Detect which cell encompasses the target text, then output its (X, Y) center coordinate. 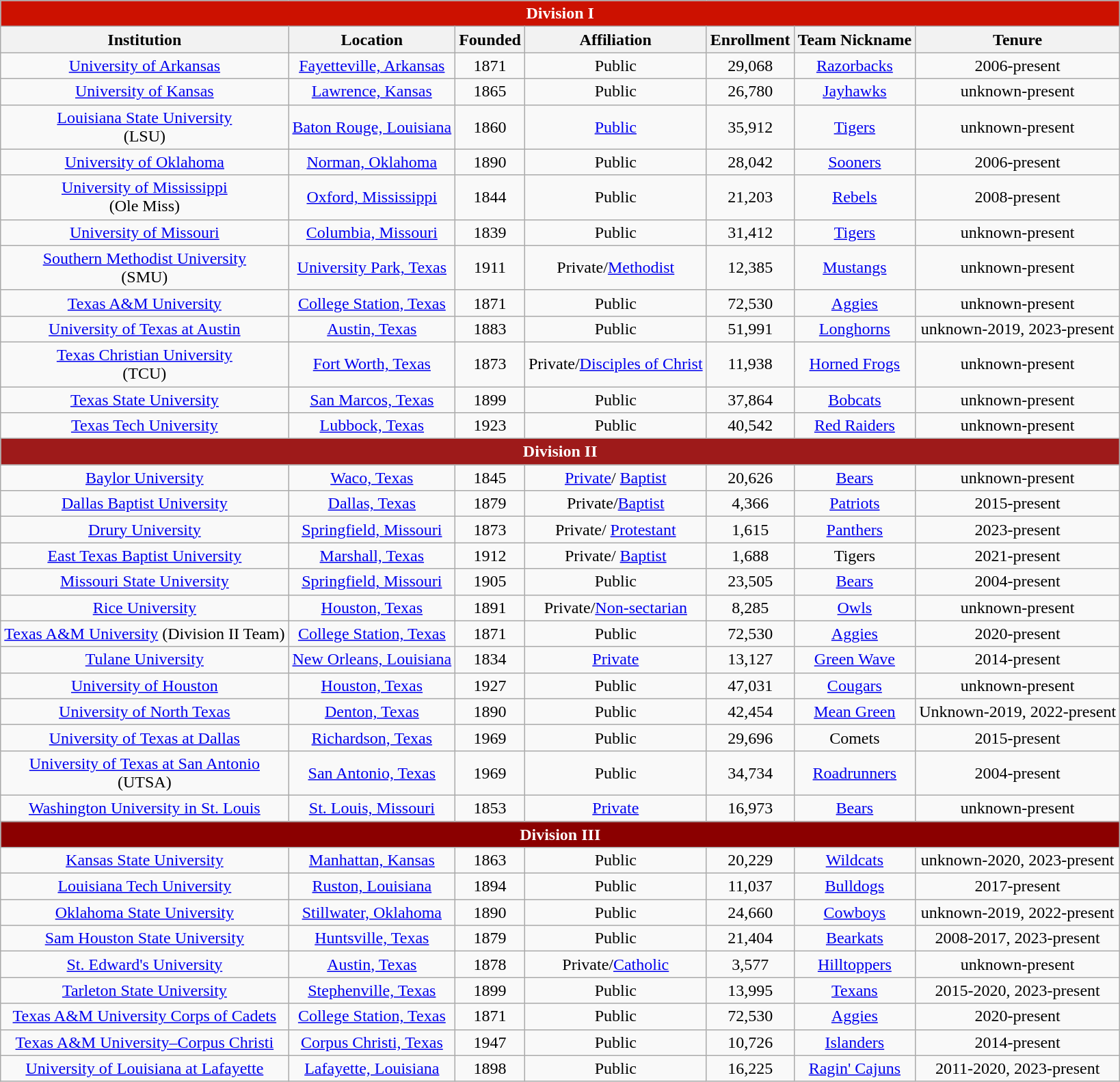
Manhattan, Kansas (372, 861)
Bearkats (855, 938)
Green Wave (855, 660)
1894 (490, 887)
Stillwater, Oklahoma (372, 912)
Kansas State University (145, 861)
31,412 (750, 232)
40,542 (750, 426)
San Marcos, Texas (372, 400)
1883 (490, 329)
Texas Tech University (145, 426)
Red Raiders (855, 426)
Missouri State University (145, 582)
29,696 (750, 738)
Affiliation (615, 40)
2023-present (1017, 530)
Team Nickname (855, 40)
42,454 (750, 712)
Dallas, Texas (372, 504)
Fayetteville, Arkansas (372, 66)
Razorbacks (855, 66)
University of Kansas (145, 92)
New Orleans, Louisiana (372, 660)
1839 (490, 232)
47,031 (750, 686)
Marshall, Texas (372, 556)
Rebels (855, 197)
1911 (490, 268)
Division II (561, 452)
St. Louis, Missouri (372, 808)
1863 (490, 861)
Bulldogs (855, 887)
Waco, Texas (372, 478)
16,225 (750, 1068)
51,991 (750, 329)
East Texas Baptist University (145, 556)
Bobcats (855, 400)
37,864 (750, 400)
Corpus Christi, Texas (372, 1042)
University of Louisiana at Lafayette (145, 1068)
16,973 (750, 808)
Tulane University (145, 660)
Jayhawks (855, 92)
University of Texas at Dallas (145, 738)
University of North Texas (145, 712)
Horned Frogs (855, 364)
University of Texas at Austin (145, 329)
Mean Green (855, 712)
Washington University in St. Louis (145, 808)
11,037 (750, 887)
Patriots (855, 504)
Texas State University (145, 400)
Stephenville, Texas (372, 990)
Drury University (145, 530)
Ruston, Louisiana (372, 887)
Private/Catholic (615, 964)
Columbia, Missouri (372, 232)
Cougars (855, 686)
Private/Baptist (615, 504)
1,615 (750, 530)
13,127 (750, 660)
3,577 (750, 964)
Private/Methodist (615, 268)
Baylor University (145, 478)
24,660 (750, 912)
University of Mississippi(Ole Miss) (145, 197)
Founded (490, 40)
8,285 (750, 608)
Panthers (855, 530)
1844 (490, 197)
Location (372, 40)
2021-present (1017, 556)
University of Oklahoma (145, 162)
Roadrunners (855, 772)
Mustangs (855, 268)
1912 (490, 556)
Southern Methodist University(SMU) (145, 268)
Cowboys (855, 912)
2011-2020, 2023-present (1017, 1068)
21,404 (750, 938)
10,726 (750, 1042)
Lubbock, Texas (372, 426)
13,995 (750, 990)
20,229 (750, 861)
28,042 (750, 162)
26,780 (750, 92)
29,068 (750, 66)
Hilltoppers (855, 964)
35,912 (750, 127)
Dallas Baptist University (145, 504)
Private/Disciples of Christ (615, 364)
23,505 (750, 582)
Texas A&M University (145, 303)
Division III (561, 835)
Richardson, Texas (372, 738)
Sooners (855, 162)
Texas A&M University–Corpus Christi (145, 1042)
Tenure (1017, 40)
1898 (490, 1068)
Lawrence, Kansas (372, 92)
1878 (490, 964)
unknown-2020, 2023-present (1017, 861)
1927 (490, 686)
University of Texas at San Antonio(UTSA) (145, 772)
Louisiana State University(LSU) (145, 127)
Tarleton State University (145, 990)
unknown-2019, 2022-present (1017, 912)
1891 (490, 608)
4,366 (750, 504)
University of Missouri (145, 232)
University Park, Texas (372, 268)
Enrollment (750, 40)
Louisiana Tech University (145, 887)
Division I (561, 14)
Huntsville, Texas (372, 938)
Oklahoma State University (145, 912)
Institution (145, 40)
University of Houston (145, 686)
Private/ Protestant (615, 530)
21,203 (750, 197)
1905 (490, 582)
1865 (490, 92)
20,626 (750, 478)
11,938 (750, 364)
Baton Rouge, Louisiana (372, 127)
2015-2020, 2023-present (1017, 990)
St. Edward's University (145, 964)
1834 (490, 660)
Unknown-2019, 2022-present (1017, 712)
Oxford, Mississippi (372, 197)
2008-2017, 2023-present (1017, 938)
Private/Non-sectarian (615, 608)
2017-present (1017, 887)
1845 (490, 478)
Islanders (855, 1042)
unknown-2019, 2023-present (1017, 329)
34,734 (750, 772)
1,688 (750, 556)
Ragin' Cajuns (855, 1068)
2008-present (1017, 197)
1947 (490, 1042)
1860 (490, 127)
Fort Worth, Texas (372, 364)
Rice University (145, 608)
Wildcats (855, 861)
12,385 (750, 268)
1923 (490, 426)
Texas Christian University(TCU) (145, 364)
San Antonio, Texas (372, 772)
Longhorns (855, 329)
Texas A&M University (Division II Team) (145, 634)
Lafayette, Louisiana (372, 1068)
Texans (855, 990)
University of Arkansas (145, 66)
Comets (855, 738)
Owls (855, 608)
1853 (490, 808)
Norman, Oklahoma (372, 162)
Sam Houston State University (145, 938)
Denton, Texas (372, 712)
Texas A&M University Corps of Cadets (145, 1016)
